Pinpoint the cell where the given text exists, returning its [X, Y] midpoint coordinate. 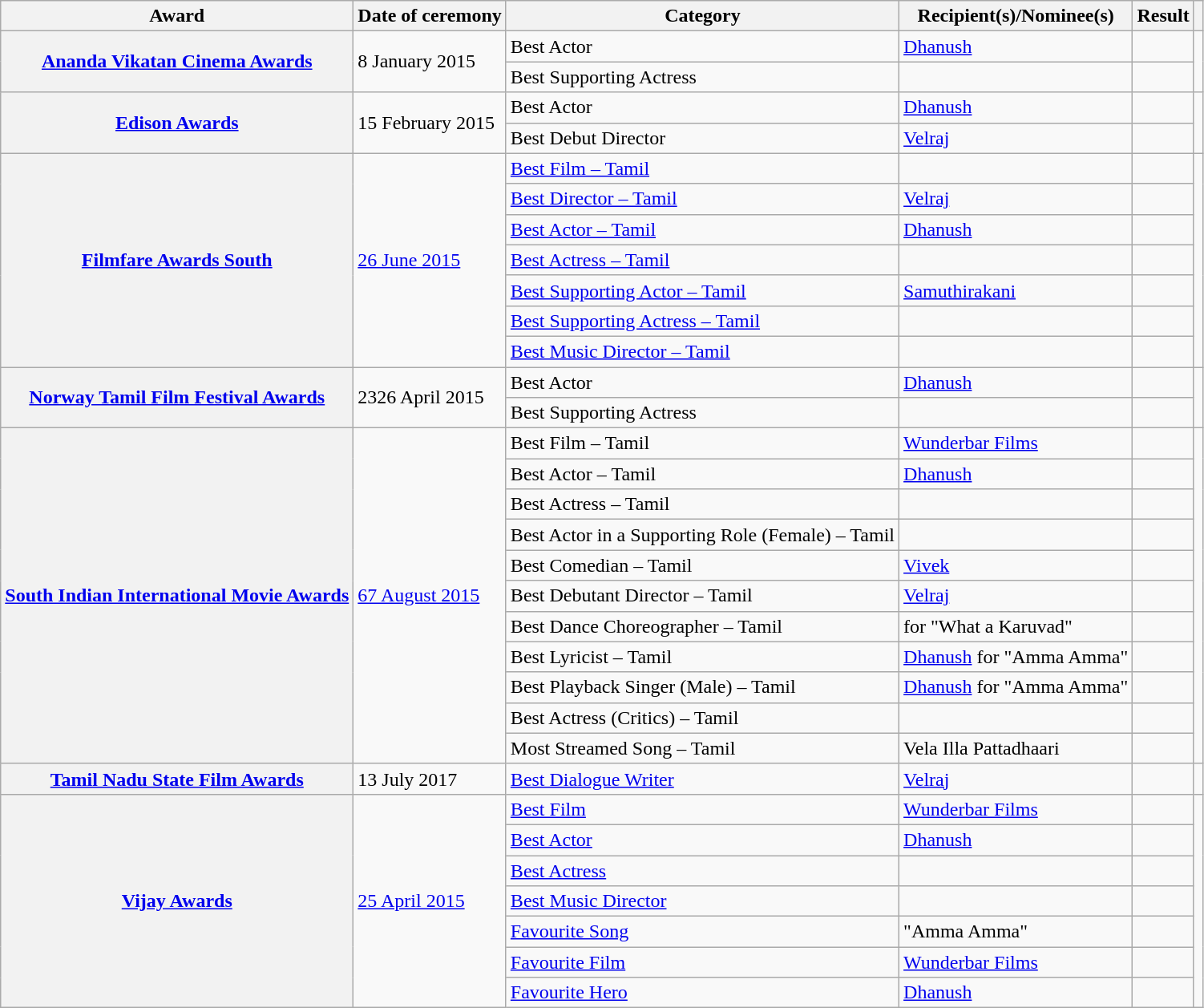
2326 April 2015 [430, 398]
Best Actress (Critics) – Tamil [702, 718]
Recipient(s)/Nominee(s) [1016, 16]
Vijay Awards [177, 901]
Best Lyricist – Tamil [702, 657]
Best Actress [702, 870]
Most Streamed Song – Tamil [702, 748]
8 January 2015 [430, 62]
Best Debut Director [702, 138]
Norway Tamil Film Festival Awards [177, 398]
Best Playback Singer (Male) – Tamil [702, 687]
Ananda Vikatan Cinema Awards [177, 62]
Best Music Director [702, 901]
Best Supporting Actor – Tamil [702, 290]
Filmfare Awards South [177, 260]
Edison Awards [177, 123]
13 July 2017 [430, 779]
Date of ceremony [430, 16]
Favourite Hero [702, 993]
"Amma Amma" [1016, 932]
26 June 2015 [430, 260]
Best Director – Tamil [702, 199]
Best Dialogue Writer [702, 779]
Samuthirakani [1016, 290]
Vivek [1016, 565]
15 February 2015 [430, 123]
Favourite Film [702, 962]
Favourite Song [702, 932]
Best Comedian – Tamil [702, 565]
Best Film [702, 809]
Award [177, 16]
South Indian International Movie Awards [177, 597]
Best Supporting Actress – Tamil [702, 321]
Category [702, 16]
Best Music Director – Tamil [702, 351]
Vela Illa Pattadhaari [1016, 748]
Best Actor in a Supporting Role (Female) – Tamil [702, 535]
Result [1163, 16]
Best Dance Choreographer – Tamil [702, 626]
Best Debutant Director – Tamil [702, 596]
Tamil Nadu State Film Awards [177, 779]
67 August 2015 [430, 597]
for "What a Karuvad" [1016, 626]
25 April 2015 [430, 901]
